From the cell containing the given text, extract its center point as [X, Y] coordinate. 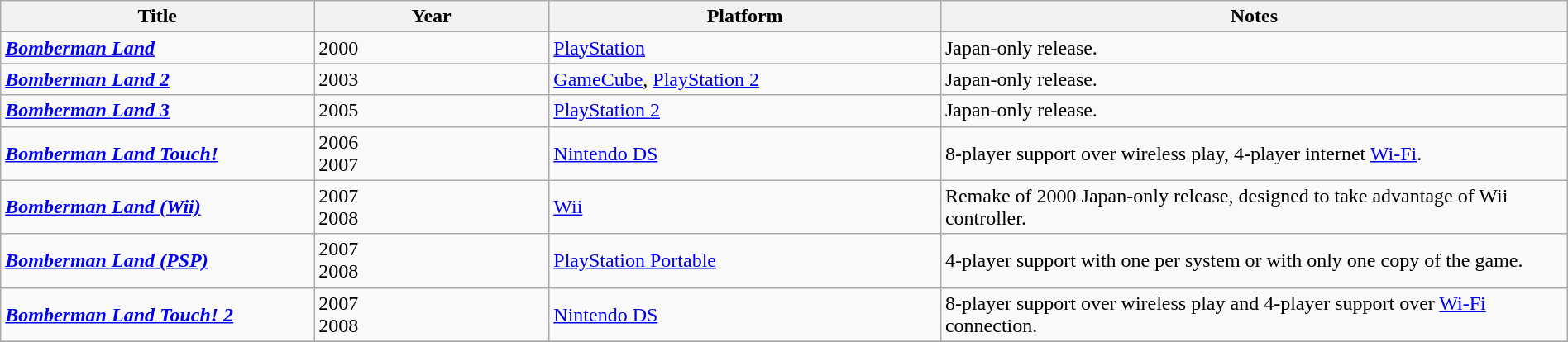
2000 [432, 48]
2005 [432, 111]
Platform [745, 17]
2006 2007 [432, 154]
Bomberman Land [157, 48]
GameCube, PlayStation 2 [745, 79]
Bomberman Land (Wii) [157, 207]
PlayStation Portable [745, 261]
8-player support over wireless play, 4-player internet Wi-Fi. [1254, 154]
2003 [432, 79]
Wii [745, 207]
Notes [1254, 17]
PlayStation 2 [745, 111]
Remake of 2000 Japan-only release, designed to take advantage of Wii controller. [1254, 207]
Bomberman Land Touch! [157, 154]
8-player support over wireless play and 4-player support over Wi-Fi connection. [1254, 314]
Year [432, 17]
Bomberman Land (PSP) [157, 261]
PlayStation [745, 48]
Bomberman Land 3 [157, 111]
Bomberman Land Touch! 2 [157, 314]
Title [157, 17]
Bomberman Land 2 [157, 79]
4-player support with one per system or with only one copy of the game. [1254, 261]
